Determine the [x, y] coordinate at the center of the cell enclosing the given text.  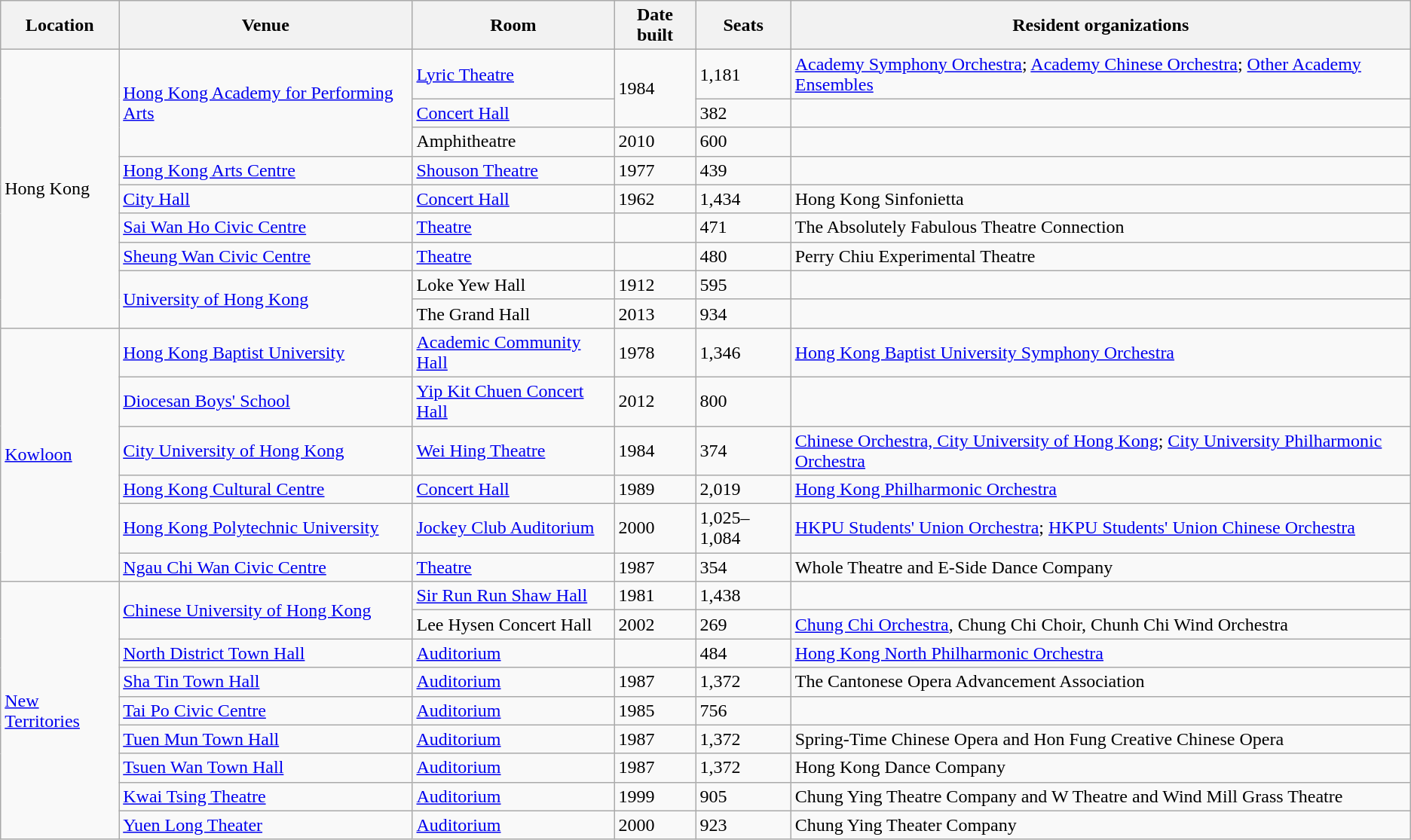
1962 [655, 199]
Chung Ying Theatre Company and W Theatre and Wind Mill Grass Theatre [1100, 796]
382 [743, 113]
City Hall [265, 199]
Whole Theatre and E-Side Dance Company [1100, 567]
2013 [655, 313]
Sha Tin Town Hall [265, 682]
1,181 [743, 74]
2,019 [743, 490]
Perry Chiu Experimental Theatre [1100, 256]
Chinese University of Hong Kong [265, 610]
Location [60, 26]
North District Town Hall [265, 653]
Kowloon [60, 454]
2012 [655, 401]
Seats [743, 26]
269 [743, 625]
Hong Kong Baptist University [265, 353]
City University of Hong Kong [265, 451]
471 [743, 228]
Tuen Mun Town Hall [265, 739]
800 [743, 401]
Loke Yew Hall [513, 285]
Resident organizations [1100, 26]
934 [743, 313]
Hong Kong North Philharmonic Orchestra [1100, 653]
Ngau Chi Wan Civic Centre [265, 567]
Hong Kong Dance Company [1100, 768]
374 [743, 451]
600 [743, 142]
2002 [655, 625]
595 [743, 285]
484 [743, 653]
Room [513, 26]
Lyric Theatre [513, 74]
The Grand Hall [513, 313]
1,346 [743, 353]
Diocesan Boys' School [265, 401]
923 [743, 825]
1999 [655, 796]
Sheung Wan Civic Centre [265, 256]
Chinese Orchestra, City University of Hong Kong; City University Philharmonic Orchestra [1100, 451]
Hong Kong Sinfonietta [1100, 199]
The Cantonese Opera Advancement Association [1100, 682]
Hong Kong Arts Centre [265, 170]
Date built [655, 26]
Hong Kong Polytechnic University [265, 529]
1978 [655, 353]
Hong Kong Academy for Performing Arts [265, 102]
1,434 [743, 199]
1,025–1,084 [743, 529]
Chung Ying Theater Company [1100, 825]
Hong Kong Cultural Centre [265, 490]
Tai Po Civic Centre [265, 710]
Sai Wan Ho Civic Centre [265, 228]
354 [743, 567]
Hong Kong [60, 189]
Lee Hysen Concert Hall [513, 625]
Academy Symphony Orchestra; Academy Chinese Orchestra; Other Academy Ensembles [1100, 74]
Amphitheatre [513, 142]
Shouson Theatre [513, 170]
The Absolutely Fabulous Theatre Connection [1100, 228]
Wei Hing Theatre [513, 451]
University of Hong Kong [265, 299]
1985 [655, 710]
Yuen Long Theater [265, 825]
Sir Run Run Shaw Hall [513, 596]
1,438 [743, 596]
2010 [655, 142]
Yip Kit Chuen Concert Hall [513, 401]
905 [743, 796]
480 [743, 256]
1989 [655, 490]
Chung Chi Orchestra, Chung Chi Choir, Chunh Chi Wind Orchestra [1100, 625]
Academic Community Hall [513, 353]
1977 [655, 170]
HKPU Students' Union Orchestra; HKPU Students' Union Chinese Orchestra [1100, 529]
1912 [655, 285]
Venue [265, 26]
New Territories [60, 711]
Hong Kong Baptist University Symphony Orchestra [1100, 353]
Kwai Tsing Theatre [265, 796]
Tsuen Wan Town Hall [265, 768]
439 [743, 170]
756 [743, 710]
Hong Kong Philharmonic Orchestra [1100, 490]
Jockey Club Auditorium [513, 529]
Spring-Time Chinese Opera and Hon Fung Creative Chinese Opera [1100, 739]
1981 [655, 596]
